Determine the [X, Y] coordinate at the center of the cell enclosing the given text.  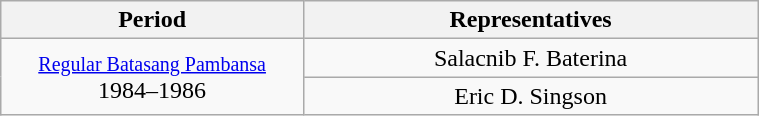
Period [152, 20]
Salacnib F. Baterina [530, 58]
Eric D. Singson [530, 96]
Regular Batasang Pambansa1984–1986 [152, 77]
Representatives [530, 20]
